Output the (x, y) coordinate of the center of the cell containing the given text.  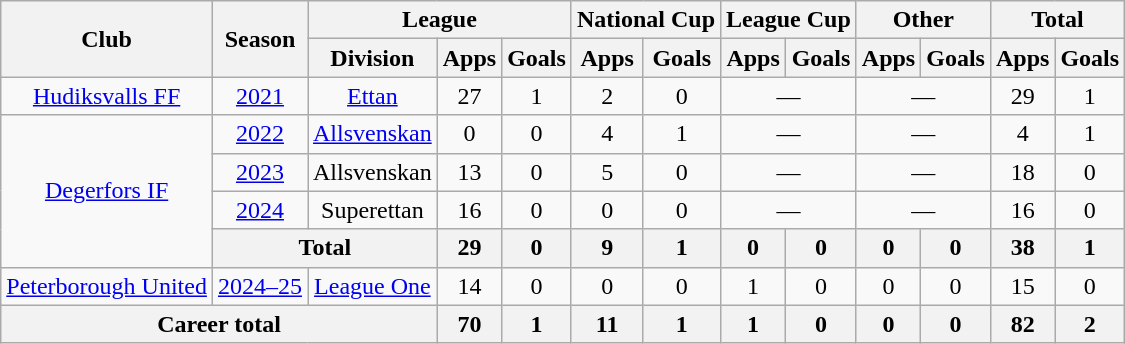
League One (373, 286)
5 (607, 172)
Season (260, 39)
18 (1022, 172)
38 (1022, 248)
14 (469, 286)
13 (469, 172)
Degerfors IF (107, 191)
2024–25 (260, 286)
27 (469, 96)
Career total (219, 324)
15 (1022, 286)
9 (607, 248)
Superettan (373, 210)
Other (923, 20)
Club (107, 39)
82 (1022, 324)
2024 (260, 210)
2021 (260, 96)
Peterborough United (107, 286)
League (440, 20)
2023 (260, 172)
70 (469, 324)
Ettan (373, 96)
National Cup (646, 20)
2022 (260, 134)
Hudiksvalls FF (107, 96)
11 (607, 324)
Division (373, 58)
League Cup (789, 20)
